For the text-containing cell, return its midpoint in (X, Y) coordinate format. 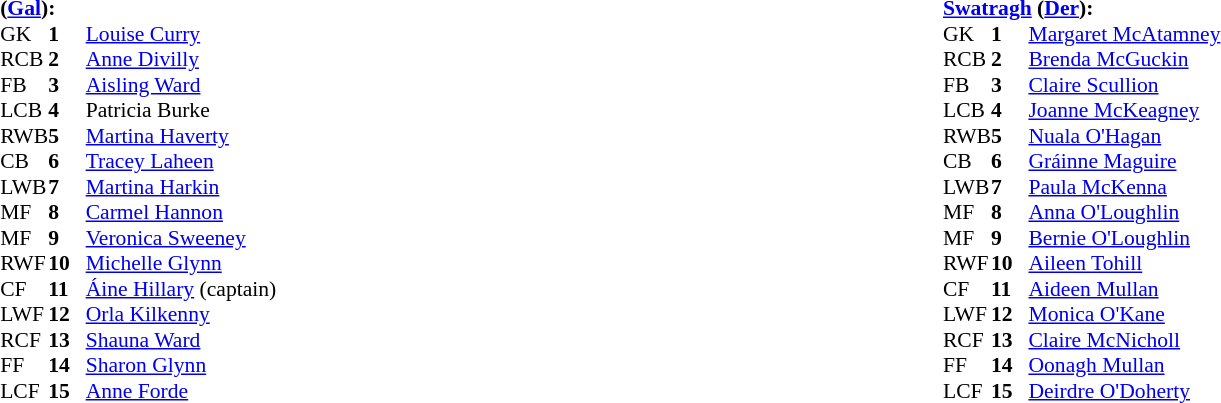
Aileen Tohill (1124, 263)
Oonagh Mullan (1124, 365)
Anna O'Loughlin (1124, 213)
Aideen Mullan (1124, 289)
Claire McNicholl (1124, 340)
Louise Curry (182, 34)
Anne Divilly (182, 59)
Orla Kilkenny (182, 315)
Sharon Glynn (182, 365)
Martina Harkin (182, 187)
Carmel Hannon (182, 213)
Nuala O'Hagan (1124, 136)
Tracey Laheen (182, 161)
Paula McKenna (1124, 187)
Patricia Burke (182, 111)
Aisling Ward (182, 85)
Brenda McGuckin (1124, 59)
Monica O'Kane (1124, 315)
Claire Scullion (1124, 85)
Joanne McKeagney (1124, 111)
Bernie O'Loughlin (1124, 238)
Margaret McAtamney (1124, 34)
Veronica Sweeney (182, 238)
Áine Hillary (captain) (182, 289)
Gráinne Maguire (1124, 161)
Michelle Glynn (182, 263)
Martina Haverty (182, 136)
Shauna Ward (182, 340)
